From the cell containing the given text, extract its center point as [X, Y] coordinate. 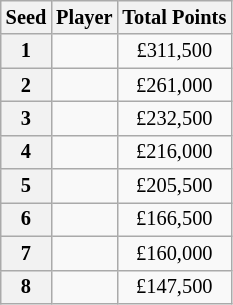
£261,000 [174, 85]
£205,500 [174, 186]
Total Points [174, 17]
8 [26, 287]
Seed [26, 17]
£147,500 [174, 287]
6 [26, 219]
Player [84, 17]
£160,000 [174, 253]
£232,500 [174, 118]
4 [26, 152]
£311,500 [174, 51]
7 [26, 253]
£166,500 [174, 219]
5 [26, 186]
3 [26, 118]
£216,000 [174, 152]
1 [26, 51]
2 [26, 85]
